Find where the given text appears and provide that cell's center as (X, Y) coordinate. 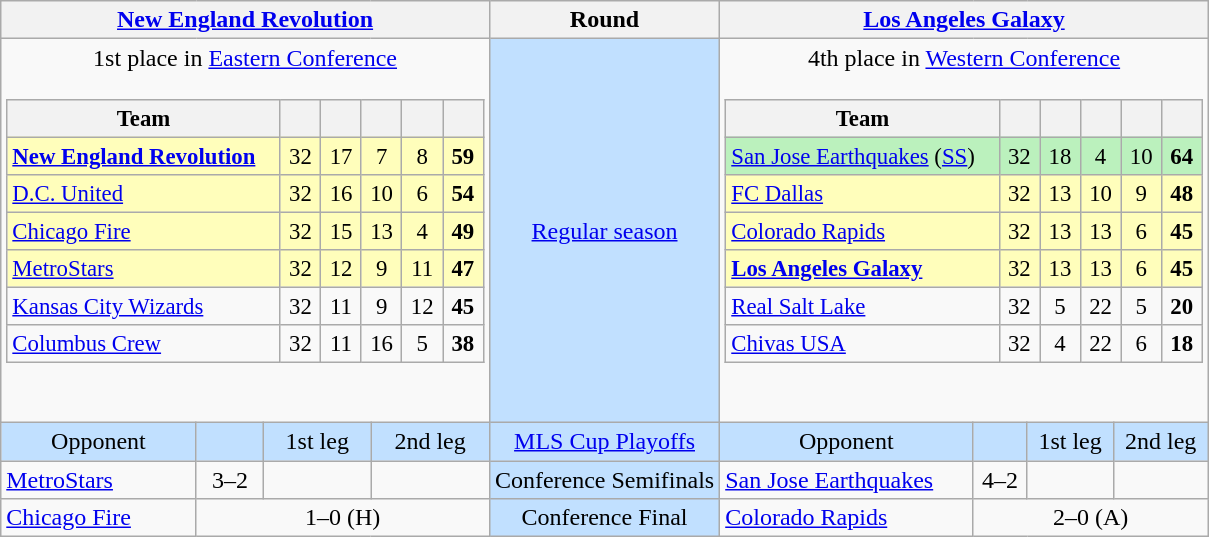
54 (462, 193)
64 (1182, 156)
17 (342, 156)
Columbus Crew (144, 344)
2–0 (A) (1091, 518)
38 (462, 344)
48 (1182, 193)
Regular season (604, 231)
Round (604, 20)
47 (462, 268)
1–0 (H) (342, 518)
7 (382, 156)
MLS Cup Playoffs (604, 442)
Conference Final (604, 518)
Kansas City Wizards (144, 306)
4–2 (1000, 480)
Real Salt Lake (862, 306)
FC Dallas (862, 193)
49 (462, 231)
8 (422, 156)
3–2 (230, 480)
San Jose Earthquakes (846, 480)
59 (462, 156)
20 (1182, 306)
San Jose Earthquakes (SS) (862, 156)
Conference Semifinals (604, 480)
15 (342, 231)
D.C. United (144, 193)
Chivas USA (862, 344)
